From the cell containing the given text, extract its center point as [X, Y] coordinate. 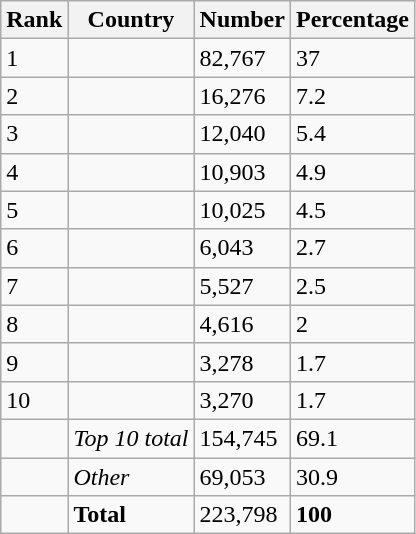
Percentage [352, 20]
10,025 [242, 210]
37 [352, 58]
Country [131, 20]
12,040 [242, 134]
82,767 [242, 58]
8 [34, 324]
2.5 [352, 286]
Number [242, 20]
16,276 [242, 96]
6,043 [242, 248]
69.1 [352, 438]
Top 10 total [131, 438]
1 [34, 58]
5 [34, 210]
10,903 [242, 172]
4.9 [352, 172]
7.2 [352, 96]
154,745 [242, 438]
223,798 [242, 515]
3,278 [242, 362]
5.4 [352, 134]
2.7 [352, 248]
4.5 [352, 210]
3 [34, 134]
6 [34, 248]
5,527 [242, 286]
3,270 [242, 400]
4 [34, 172]
Rank [34, 20]
Other [131, 477]
9 [34, 362]
100 [352, 515]
30.9 [352, 477]
10 [34, 400]
7 [34, 286]
4,616 [242, 324]
Total [131, 515]
69,053 [242, 477]
